Find where the given text appears and provide that cell's center as [x, y] coordinate. 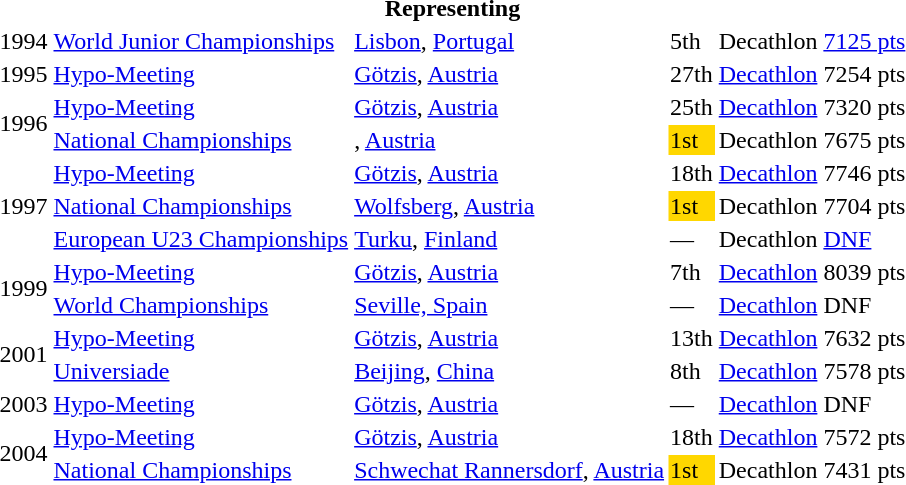
World Championships [201, 305]
8th [692, 371]
27th [692, 74]
Turku, Finland [510, 239]
Wolfsberg, Austria [510, 206]
, Austria [510, 140]
7th [692, 272]
Seville, Spain [510, 305]
Beijing, China [510, 371]
5th [692, 41]
World Junior Championships [201, 41]
Schwechat Rannersdorf, Austria [510, 470]
Universiade [201, 371]
13th [692, 338]
Lisbon, Portugal [510, 41]
25th [692, 107]
European U23 Championships [201, 239]
